Extract the [X, Y] coordinate from the center of the cell holding the provided text.  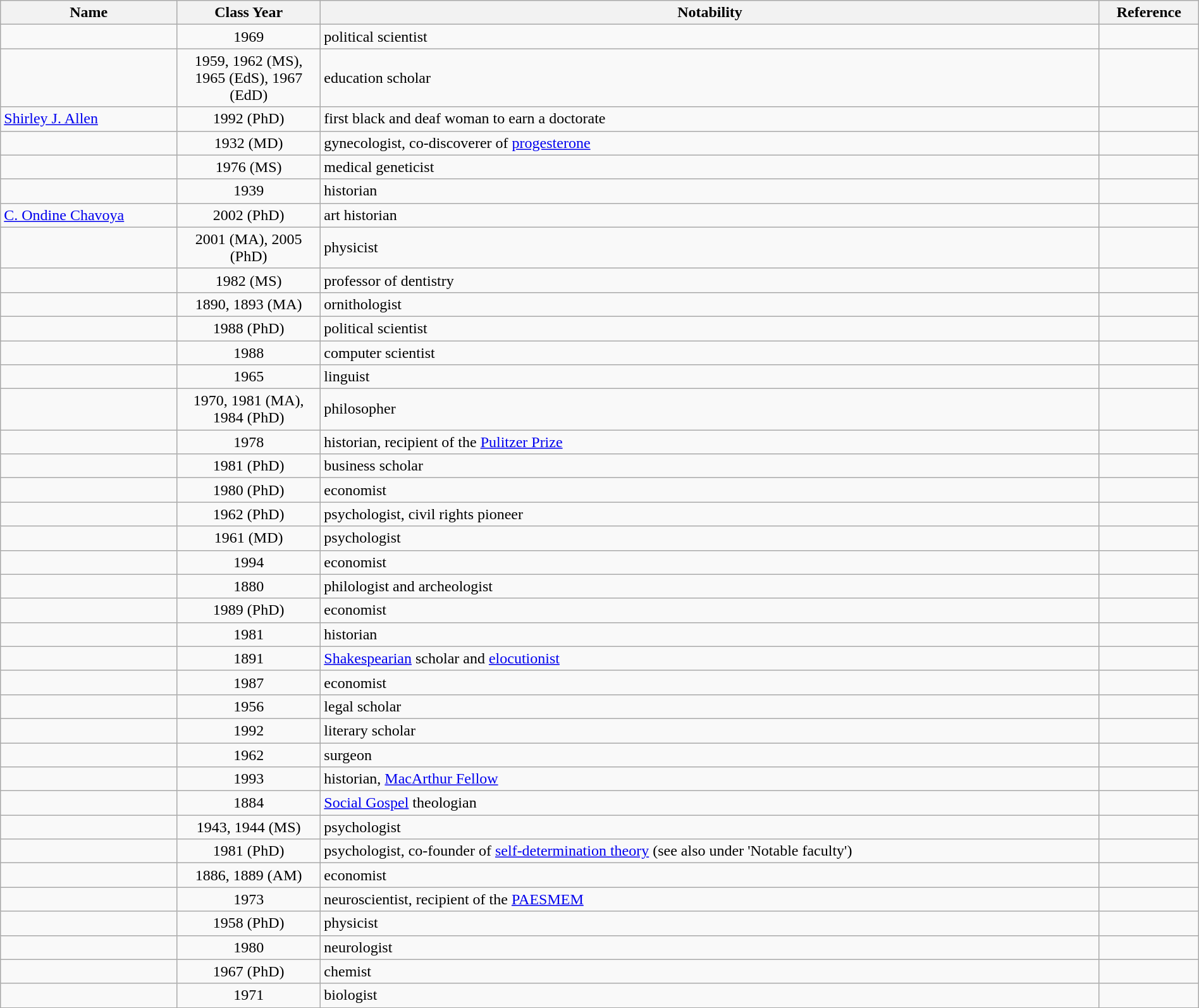
1962 [249, 754]
philologist and archeologist [710, 586]
Name [89, 13]
1987 [249, 682]
Shirley J. Allen [89, 119]
medical geneticist [710, 167]
1981 [249, 634]
1994 [249, 562]
1980 (PhD) [249, 490]
1989 (PhD) [249, 610]
ornithologist [710, 304]
computer scientist [710, 352]
philosopher [710, 410]
Reference [1148, 13]
C. Ondine Chavoya [89, 215]
1973 [249, 899]
education scholar [710, 78]
1982 (MS) [249, 280]
business scholar [710, 466]
1939 [249, 191]
1988 (PhD) [249, 328]
linguist [710, 377]
1992 (PhD) [249, 119]
1961 (MD) [249, 538]
biologist [710, 995]
1969 [249, 37]
1978 [249, 442]
2001 (MA), 2005 (PhD) [249, 248]
1970, 1981 (MA), 1984 (PhD) [249, 410]
1891 [249, 658]
1980 [249, 947]
1886, 1889 (AM) [249, 875]
1967 (PhD) [249, 971]
historian, recipient of the Pulitzer Prize [710, 442]
1992 [249, 730]
historian, MacArthur Fellow [710, 779]
1976 (MS) [249, 167]
psychologist, civil rights pioneer [710, 514]
1988 [249, 352]
psychologist, co-founder of self-determination theory (see also under 'Notable faculty') [710, 851]
1890, 1893 (MA) [249, 304]
1932 (MD) [249, 143]
1965 [249, 377]
1959, 1962 (MS), 1965 (EdS), 1967 (EdD) [249, 78]
1958 (PhD) [249, 923]
surgeon [710, 754]
Notability [710, 13]
chemist [710, 971]
professor of dentistry [710, 280]
1956 [249, 706]
gynecologist, co-discoverer of progesterone [710, 143]
Shakespearian scholar and elocutionist [710, 658]
first black and deaf woman to earn a doctorate [710, 119]
1962 (PhD) [249, 514]
Class Year [249, 13]
1971 [249, 995]
neuroscientist, recipient of the PAESMEM [710, 899]
Social Gospel theologian [710, 803]
neurologist [710, 947]
art historian [710, 215]
1884 [249, 803]
literary scholar [710, 730]
2002 (PhD) [249, 215]
legal scholar [710, 706]
1880 [249, 586]
1993 [249, 779]
1943, 1944 (MS) [249, 827]
